For the text-containing cell, return its midpoint in (X, Y) coordinate format. 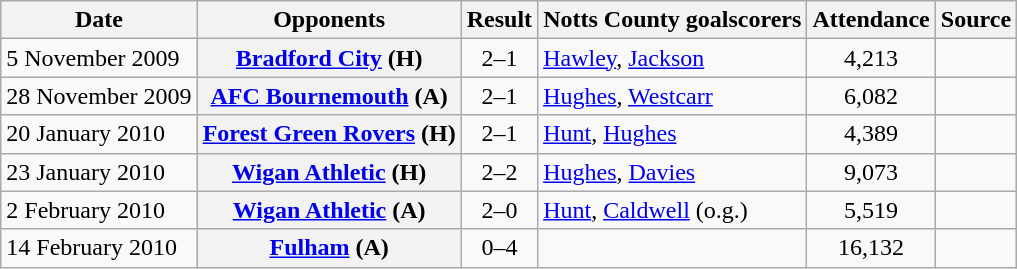
AFC Bournemouth (A) (329, 96)
Hunt, Hughes (672, 134)
Hughes, Westcarr (672, 96)
6,082 (871, 96)
Forest Green Rovers (H) (329, 134)
5 November 2009 (99, 58)
Wigan Athletic (H) (329, 172)
Hawley, Jackson (672, 58)
Hunt, Caldwell (o.g.) (672, 210)
Attendance (871, 20)
4,213 (871, 58)
2 February 2010 (99, 210)
Fulham (A) (329, 248)
Opponents (329, 20)
9,073 (871, 172)
4,389 (871, 134)
Date (99, 20)
5,519 (871, 210)
0–4 (499, 248)
Hughes, Davies (672, 172)
Bradford City (H) (329, 58)
Source (976, 20)
23 January 2010 (99, 172)
16,132 (871, 248)
Wigan Athletic (A) (329, 210)
28 November 2009 (99, 96)
2–2 (499, 172)
2–0 (499, 210)
Notts County goalscorers (672, 20)
14 February 2010 (99, 248)
20 January 2010 (99, 134)
Result (499, 20)
